Identify which cell holds the provided text, then report its (X, Y) central coordinate. 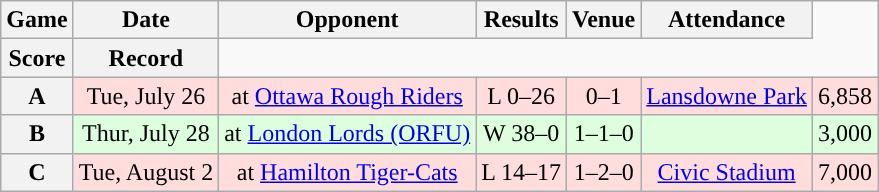
Opponent (348, 20)
0–1 (604, 96)
W 38–0 (522, 134)
3,000 (844, 134)
at Ottawa Rough Riders (348, 96)
Civic Stadium (727, 172)
at London Lords (ORFU) (348, 134)
at Hamilton Tiger-Cats (348, 172)
1–1–0 (604, 134)
Results (522, 20)
Lansdowne Park (727, 96)
1–2–0 (604, 172)
Score (37, 58)
C (37, 172)
Record (146, 58)
7,000 (844, 172)
L 0–26 (522, 96)
6,858 (844, 96)
Venue (604, 20)
Tue, August 2 (146, 172)
Date (146, 20)
L 14–17 (522, 172)
A (37, 96)
Attendance (727, 20)
B (37, 134)
Tue, July 26 (146, 96)
Thur, July 28 (146, 134)
Game (37, 20)
